Search for the cell housing the specified text and yield its [X, Y] center coordinate. 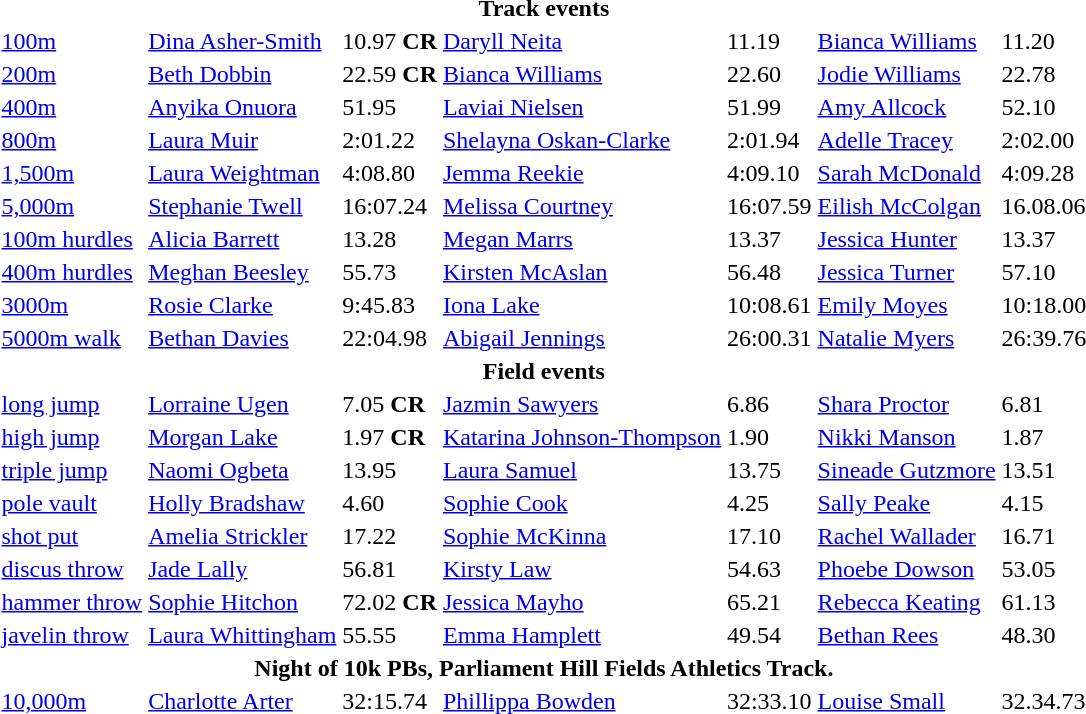
100m [72, 41]
56.81 [390, 569]
Laviai Nielsen [582, 107]
Shelayna Oskan-Clarke [582, 140]
Kirsty Law [582, 569]
9:45.83 [390, 305]
51.95 [390, 107]
Lorraine Ugen [242, 404]
400m hurdles [72, 272]
Emma Hamplett [582, 635]
Holly Bradshaw [242, 503]
Jessica Hunter [906, 239]
13.37 [769, 239]
Amy Allcock [906, 107]
Rosie Clarke [242, 305]
Laura Whittingham [242, 635]
4.60 [390, 503]
13.95 [390, 470]
100m hurdles [72, 239]
Melissa Courtney [582, 206]
Laura Weightman [242, 173]
Natalie Myers [906, 338]
22.60 [769, 74]
high jump [72, 437]
4:08.80 [390, 173]
Jodie Williams [906, 74]
54.63 [769, 569]
hammer throw [72, 602]
Jessica Turner [906, 272]
Megan Marrs [582, 239]
javelin throw [72, 635]
Iona Lake [582, 305]
49.54 [769, 635]
Rebecca Keating [906, 602]
200m [72, 74]
17.10 [769, 536]
Jazmin Sawyers [582, 404]
7.05 CR [390, 404]
Stephanie Twell [242, 206]
Beth Dobbin [242, 74]
Daryll Neita [582, 41]
Naomi Ogbeta [242, 470]
Meghan Beesley [242, 272]
Shara Proctor [906, 404]
long jump [72, 404]
shot put [72, 536]
Sineade Gutzmore [906, 470]
51.99 [769, 107]
16:07.24 [390, 206]
22:04.98 [390, 338]
Nikki Manson [906, 437]
10.97 CR [390, 41]
5000m walk [72, 338]
1,500m [72, 173]
56.48 [769, 272]
Adelle Tracey [906, 140]
Alicia Barrett [242, 239]
72.02 CR [390, 602]
2:01.22 [390, 140]
Rachel Wallader [906, 536]
2:01.94 [769, 140]
11.19 [769, 41]
Laura Muir [242, 140]
Bethan Rees [906, 635]
Katarina Johnson-Thompson [582, 437]
3000m [72, 305]
Sarah McDonald [906, 173]
Dina Asher-Smith [242, 41]
Abigail Jennings [582, 338]
Sophie Cook [582, 503]
65.21 [769, 602]
6.86 [769, 404]
22.59 CR [390, 74]
pole vault [72, 503]
10:08.61 [769, 305]
17.22 [390, 536]
Amelia Strickler [242, 536]
Sophie Hitchon [242, 602]
800m [72, 140]
Jemma Reekie [582, 173]
26:00.31 [769, 338]
Laura Samuel [582, 470]
4:09.10 [769, 173]
Jessica Mayho [582, 602]
16:07.59 [769, 206]
Eilish McColgan [906, 206]
triple jump [72, 470]
Morgan Lake [242, 437]
55.55 [390, 635]
4.25 [769, 503]
Anyika Onuora [242, 107]
1.90 [769, 437]
Sophie McKinna [582, 536]
discus throw [72, 569]
13.75 [769, 470]
13.28 [390, 239]
5,000m [72, 206]
Sally Peake [906, 503]
Phoebe Dowson [906, 569]
Bethan Davies [242, 338]
Emily Moyes [906, 305]
400m [72, 107]
Jade Lally [242, 569]
Kirsten McAslan [582, 272]
1.97 CR [390, 437]
55.73 [390, 272]
